For the text-containing cell, return its midpoint in (X, Y) coordinate format. 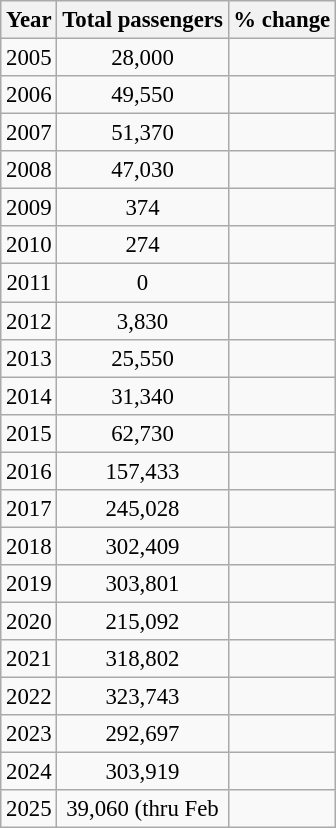
% change (282, 20)
47,030 (142, 170)
292,697 (142, 734)
303,919 (142, 772)
2019 (29, 584)
2006 (29, 95)
2020 (29, 621)
2025 (29, 809)
39,060 (thru Feb (142, 809)
2018 (29, 546)
2012 (29, 321)
215,092 (142, 621)
323,743 (142, 697)
Year (29, 20)
2021 (29, 659)
51,370 (142, 133)
2024 (29, 772)
374 (142, 208)
2023 (29, 734)
2016 (29, 471)
157,433 (142, 471)
62,730 (142, 433)
31,340 (142, 396)
2022 (29, 697)
2014 (29, 396)
245,028 (142, 509)
2009 (29, 208)
2013 (29, 358)
25,550 (142, 358)
2005 (29, 58)
2010 (29, 245)
2011 (29, 283)
318,802 (142, 659)
3,830 (142, 321)
49,550 (142, 95)
302,409 (142, 546)
2015 (29, 433)
0 (142, 283)
Total passengers (142, 20)
303,801 (142, 584)
28,000 (142, 58)
2007 (29, 133)
274 (142, 245)
2008 (29, 170)
2017 (29, 509)
